Return (x, y) of the center of cell containing provided text 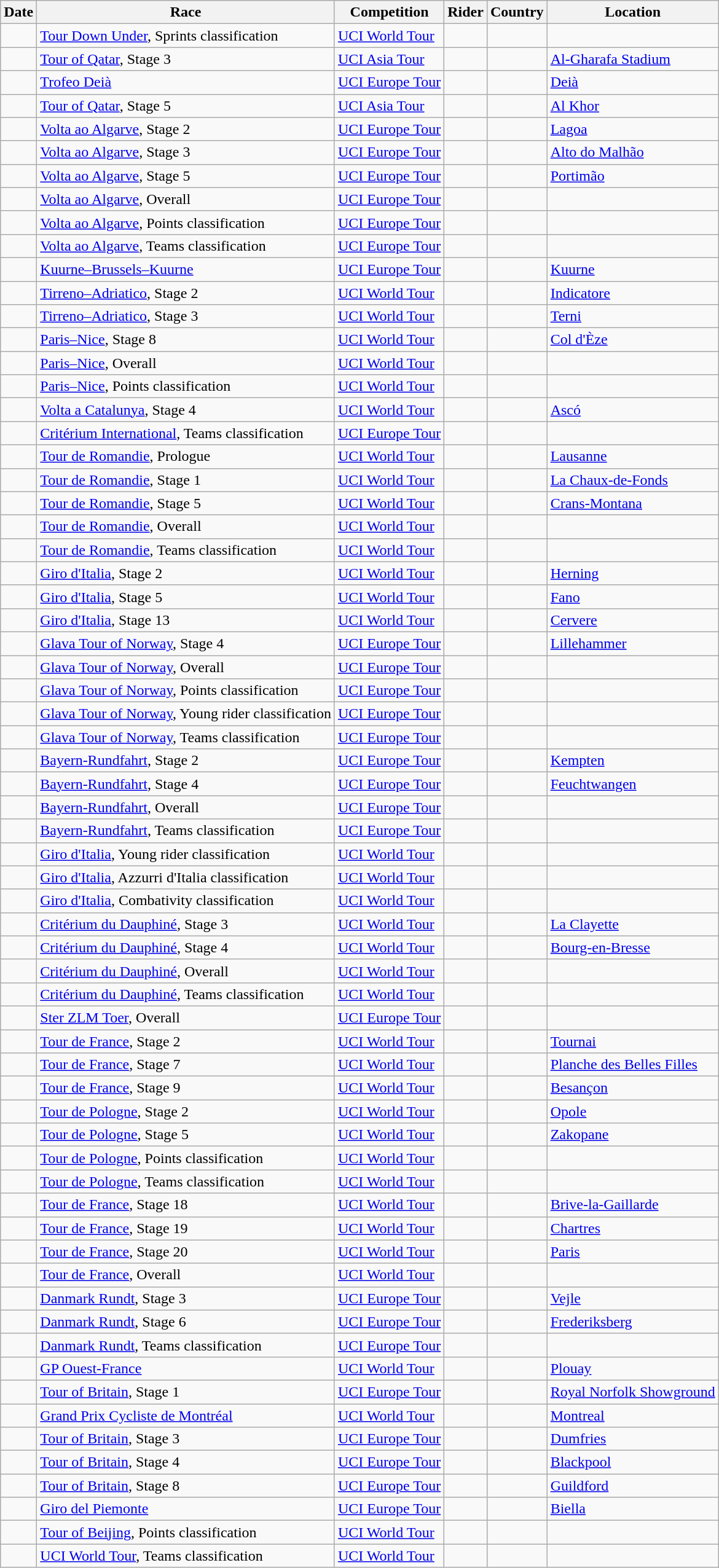
Critérium International, Teams classification (186, 433)
Tour de France, Stage 2 (186, 1041)
Danmark Rundt, Stage 3 (186, 1298)
Frederiksberg (633, 1322)
Paris (633, 1252)
Tournai (633, 1041)
Bayern-Rundfahrt, Teams classification (186, 831)
Biella (633, 1509)
Dumfries (633, 1439)
Planche des Belles Filles (633, 1065)
Tour de France, Stage 7 (186, 1065)
Tour of Britain, Stage 3 (186, 1439)
La Chaux-de-Fonds (633, 480)
Danmark Rundt, Teams classification (186, 1345)
Kempten (633, 761)
Rider (466, 12)
Col d'Èze (633, 340)
Cervere (633, 620)
Competition (389, 12)
La Clayette (633, 924)
Deià (633, 82)
Ascó (633, 410)
Paris–Nice, Stage 8 (186, 340)
Tour de Romandie, Stage 1 (186, 480)
Guildford (633, 1486)
Tirreno–Adriatico, Stage 3 (186, 316)
Location (633, 12)
Tour de Pologne, Stage 2 (186, 1111)
Giro del Piemonte (186, 1509)
Tour de France, Overall (186, 1275)
Tour of Britain, Stage 1 (186, 1392)
Blackpool (633, 1462)
UCI World Tour, Teams classification (186, 1556)
Critérium du Dauphiné, Overall (186, 971)
Giro d'Italia, Stage 2 (186, 573)
Tour de Romandie, Stage 5 (186, 503)
Besançon (633, 1088)
Grand Prix Cycliste de Montréal (186, 1415)
Volta ao Algarve, Stage 3 (186, 152)
Vejle (633, 1298)
Tour Down Under, Sprints classification (186, 36)
Bayern-Rundfahrt, Stage 4 (186, 784)
Kuurne–Brussels–Kuurne (186, 269)
Paris–Nice, Overall (186, 363)
Lausanne (633, 457)
Tour de Pologne, Points classification (186, 1158)
Tour de France, Stage 9 (186, 1088)
Volta ao Algarve, Stage 5 (186, 176)
Glava Tour of Norway, Stage 4 (186, 643)
Al Khor (633, 106)
Lillehammer (633, 643)
Date (18, 12)
Volta ao Algarve, Overall (186, 199)
Tour of Britain, Stage 4 (186, 1462)
Glava Tour of Norway, Points classification (186, 691)
Giro d'Italia, Azzurri d'Italia classification (186, 877)
Giro d'Italia, Stage 5 (186, 597)
Lagoa (633, 129)
Ster ZLM Toer, Overall (186, 1017)
Al-Gharafa Stadium (633, 59)
Tour of Beijing, Points classification (186, 1532)
Tour of Qatar, Stage 5 (186, 106)
Crans-Montana (633, 503)
Giro d'Italia, Young rider classification (186, 854)
Indicatore (633, 293)
Bayern-Rundfahrt, Stage 2 (186, 761)
Critérium du Dauphiné, Stage 3 (186, 924)
Tour of Britain, Stage 8 (186, 1486)
Glava Tour of Norway, Teams classification (186, 737)
Tour de France, Stage 19 (186, 1228)
Chartres (633, 1228)
Tour de Romandie, Prologue (186, 457)
Glava Tour of Norway, Young rider classification (186, 714)
Volta a Catalunya, Stage 4 (186, 410)
Glava Tour of Norway, Overall (186, 667)
Trofeo Deià (186, 82)
GP Ouest-France (186, 1368)
Tour of Qatar, Stage 3 (186, 59)
Alto do Malhão (633, 152)
Volta ao Algarve, Points classification (186, 222)
Bayern-Rundfahrt, Overall (186, 807)
Tirreno–Adriatico, Stage 2 (186, 293)
Tour de France, Stage 18 (186, 1205)
Volta ao Algarve, Teams classification (186, 246)
Tour de Romandie, Overall (186, 527)
Tour de Pologne, Teams classification (186, 1182)
Feuchtwangen (633, 784)
Montreal (633, 1415)
Paris–Nice, Points classification (186, 386)
Terni (633, 316)
Race (186, 12)
Herning (633, 573)
Zakopane (633, 1135)
Giro d'Italia, Stage 13 (186, 620)
Opole (633, 1111)
Kuurne (633, 269)
Tour de France, Stage 20 (186, 1252)
Bourg-en-Bresse (633, 947)
Volta ao Algarve, Stage 2 (186, 129)
Critérium du Dauphiné, Teams classification (186, 994)
Brive-la-Gaillarde (633, 1205)
Giro d'Italia, Combativity classification (186, 901)
Danmark Rundt, Stage 6 (186, 1322)
Tour de Pologne, Stage 5 (186, 1135)
Plouay (633, 1368)
Country (517, 12)
Portimão (633, 176)
Royal Norfolk Showground (633, 1392)
Tour de Romandie, Teams classification (186, 550)
Critérium du Dauphiné, Stage 4 (186, 947)
Fano (633, 597)
